Return the [x, y] coordinate for the center point of the cell that contains the specified text.  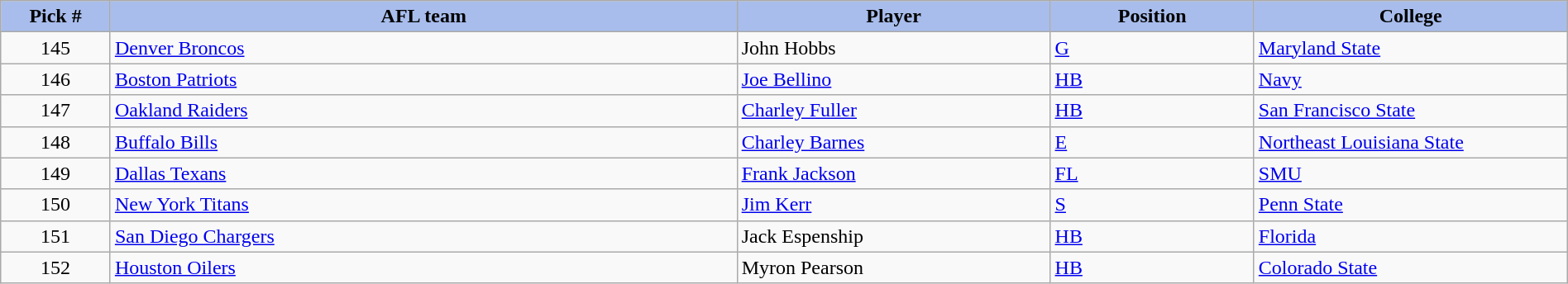
Florida [1411, 236]
Penn State [1411, 205]
Joe Bellino [893, 79]
E [1152, 142]
FL [1152, 173]
AFL team [423, 17]
San Diego Chargers [423, 236]
Maryland State [1411, 48]
Colorado State [1411, 267]
151 [56, 236]
Northeast Louisiana State [1411, 142]
145 [56, 48]
Frank Jackson [893, 173]
College [1411, 17]
Houston Oilers [423, 267]
Pick # [56, 17]
Dallas Texans [423, 173]
Denver Broncos [423, 48]
Jim Kerr [893, 205]
Navy [1411, 79]
152 [56, 267]
Position [1152, 17]
Oakland Raiders [423, 111]
149 [56, 173]
147 [56, 111]
Myron Pearson [893, 267]
146 [56, 79]
150 [56, 205]
Buffalo Bills [423, 142]
SMU [1411, 173]
Charley Barnes [893, 142]
Player [893, 17]
San Francisco State [1411, 111]
148 [56, 142]
John Hobbs [893, 48]
Charley Fuller [893, 111]
New York Titans [423, 205]
G [1152, 48]
Boston Patriots [423, 79]
Jack Espenship [893, 236]
S [1152, 205]
